Locate the cell with the specified text and output its [x, y] center coordinate. 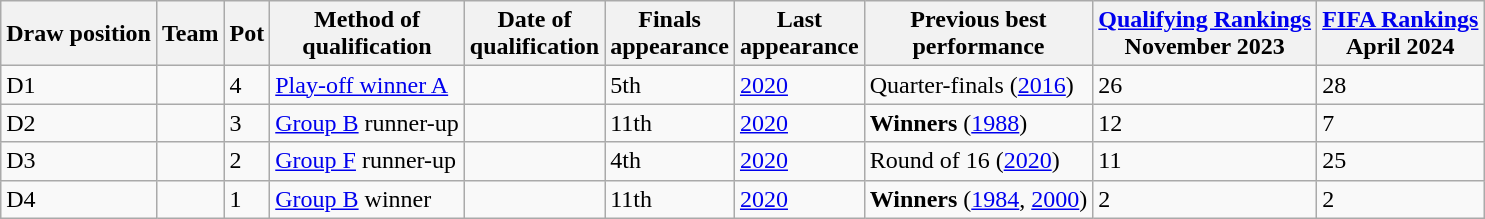
12 [1205, 123]
Team [190, 34]
5th [670, 85]
FIFA RankingsApril 2024 [1400, 34]
D4 [79, 199]
Date ofqualification [534, 34]
3 [247, 123]
Previous bestperformance [978, 34]
1 [247, 199]
25 [1400, 161]
26 [1205, 85]
Lastappearance [799, 34]
Round of 16 (2020) [978, 161]
Draw position [79, 34]
Quarter-finals (2016) [978, 85]
Play-off winner A [368, 85]
Group B winner [368, 199]
11 [1205, 161]
4th [670, 161]
Method ofqualification [368, 34]
Group B runner-up [368, 123]
D2 [79, 123]
D1 [79, 85]
Pot [247, 34]
Finalsappearance [670, 34]
4 [247, 85]
Winners (1984, 2000) [978, 199]
7 [1400, 123]
D3 [79, 161]
28 [1400, 85]
Winners (1988) [978, 123]
Group F runner-up [368, 161]
Qualifying RankingsNovember 2023 [1205, 34]
